Find where the given text appears and provide that cell's center as [x, y] coordinate. 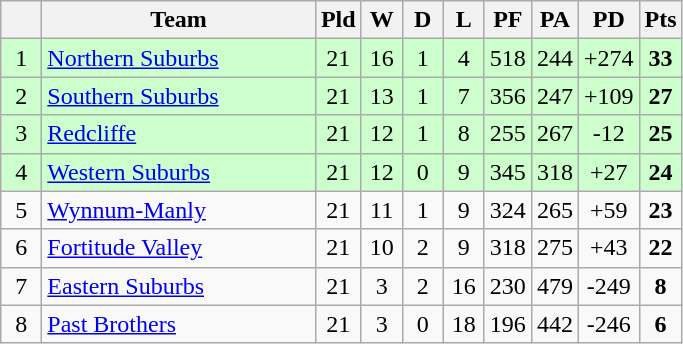
5 [22, 210]
Fortitude Valley [179, 248]
-249 [608, 286]
27 [660, 96]
Pld [338, 20]
442 [554, 324]
22 [660, 248]
10 [382, 248]
255 [508, 134]
13 [382, 96]
D [422, 20]
265 [554, 210]
Eastern Suburbs [179, 286]
-246 [608, 324]
Team [179, 20]
Northern Suburbs [179, 58]
PD [608, 20]
PA [554, 20]
518 [508, 58]
247 [554, 96]
196 [508, 324]
23 [660, 210]
25 [660, 134]
345 [508, 172]
Western Suburbs [179, 172]
Past Brothers [179, 324]
+274 [608, 58]
W [382, 20]
324 [508, 210]
PF [508, 20]
+59 [608, 210]
11 [382, 210]
356 [508, 96]
275 [554, 248]
+43 [608, 248]
24 [660, 172]
18 [464, 324]
Wynnum-Manly [179, 210]
230 [508, 286]
+27 [608, 172]
Redcliffe [179, 134]
33 [660, 58]
479 [554, 286]
L [464, 20]
Southern Suburbs [179, 96]
-12 [608, 134]
244 [554, 58]
267 [554, 134]
+109 [608, 96]
Pts [660, 20]
